Return (X, Y) of the center of cell containing provided text 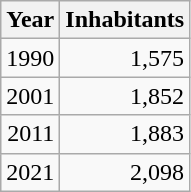
1,575 (125, 58)
2021 (30, 172)
1,883 (125, 134)
2,098 (125, 172)
Inhabitants (125, 20)
2011 (30, 134)
2001 (30, 96)
1990 (30, 58)
1,852 (125, 96)
Year (30, 20)
